Find where the given text appears and provide that cell's center as (x, y) coordinate. 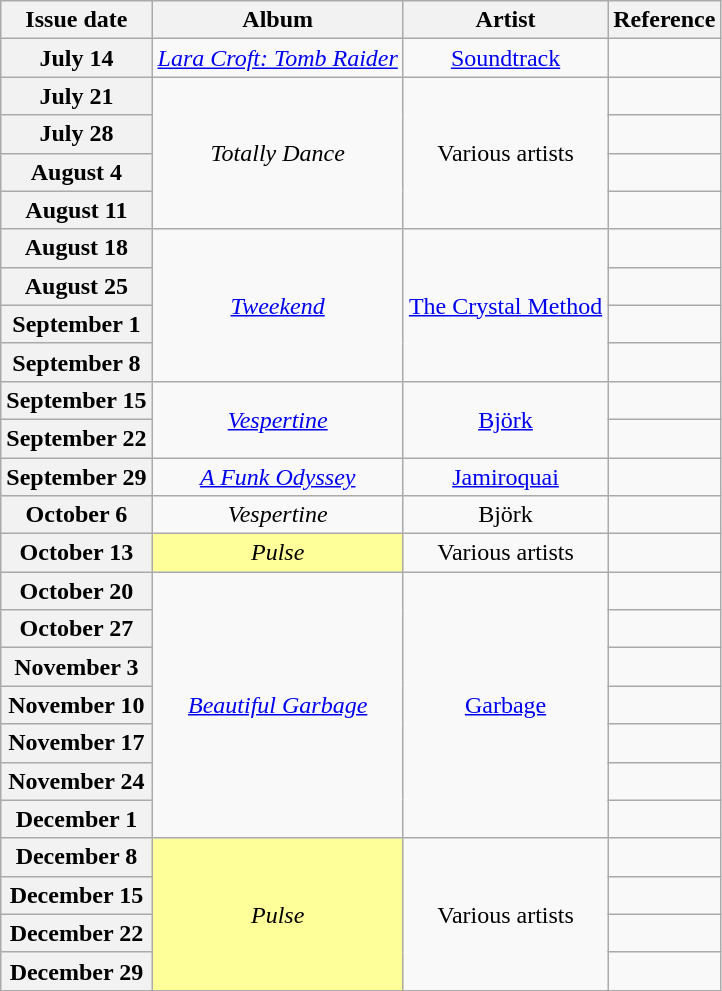
October 13 (76, 553)
December 15 (76, 895)
Reference (664, 20)
December 1 (76, 819)
Issue date (76, 20)
August 11 (76, 210)
August 4 (76, 172)
Totally Dance (278, 153)
July 28 (76, 134)
December 29 (76, 971)
August 25 (76, 286)
October 6 (76, 515)
August 18 (76, 248)
September 1 (76, 324)
November 3 (76, 667)
September 8 (76, 362)
Jamiroquai (505, 477)
July 14 (76, 58)
Garbage (505, 705)
December 8 (76, 857)
September 15 (76, 400)
December 22 (76, 933)
A Funk Odyssey (278, 477)
Soundtrack (505, 58)
Album (278, 20)
November 17 (76, 743)
November 24 (76, 781)
September 29 (76, 477)
Beautiful Garbage (278, 705)
The Crystal Method (505, 305)
July 21 (76, 96)
October 27 (76, 629)
Tweekend (278, 305)
September 22 (76, 438)
Artist (505, 20)
Lara Croft: Tomb Raider (278, 58)
November 10 (76, 705)
October 20 (76, 591)
